Return (x, y) of the center of cell containing provided text 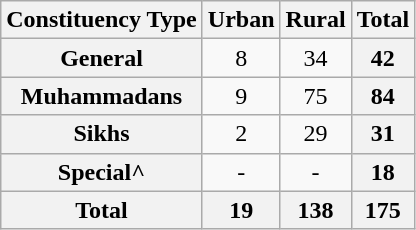
75 (316, 96)
Special^ (102, 172)
19 (241, 210)
138 (316, 210)
42 (383, 58)
34 (316, 58)
Sikhs (102, 134)
Rural (316, 20)
175 (383, 210)
General (102, 58)
29 (316, 134)
84 (383, 96)
2 (241, 134)
18 (383, 172)
Constituency Type (102, 20)
Urban (241, 20)
31 (383, 134)
8 (241, 58)
Muhammadans (102, 96)
9 (241, 96)
